Identify which cell holds the provided text, then report its [X, Y] central coordinate. 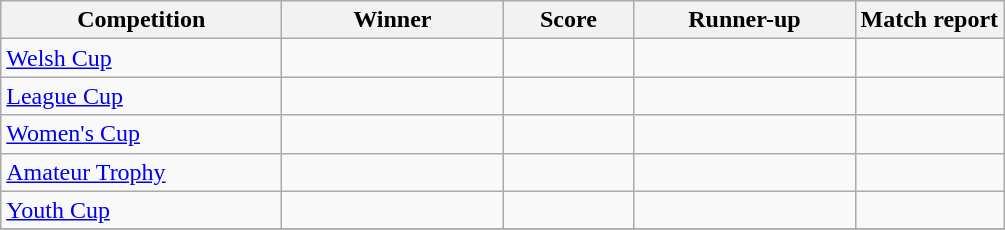
Runner-up [744, 20]
Youth Cup [142, 210]
Welsh Cup [142, 58]
Winner [392, 20]
League Cup [142, 96]
Women's Cup [142, 134]
Amateur Trophy [142, 172]
Competition [142, 20]
Match report [930, 20]
Score [568, 20]
